Pinpoint the cell where the given text exists, returning its [X, Y] midpoint coordinate. 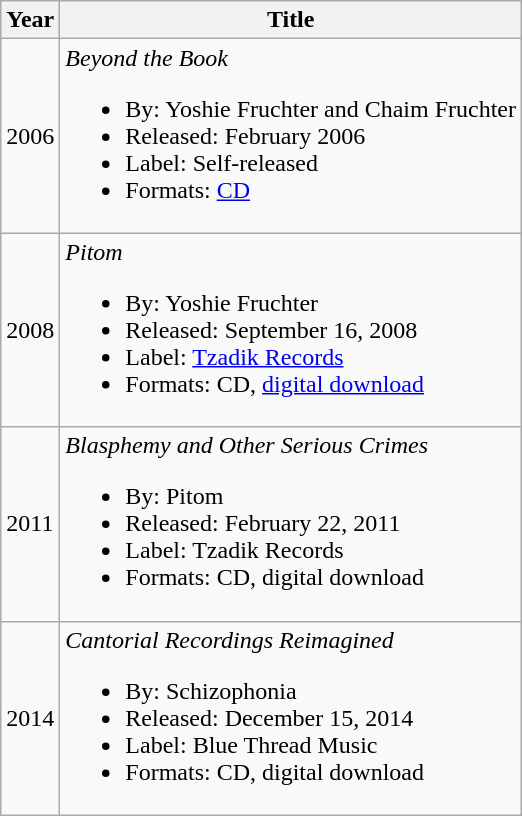
2014 [30, 718]
2008 [30, 330]
Blasphemy and Other Serious CrimesBy: PitomReleased: February 22, 2011Label: Tzadik RecordsFormats: CD, digital download [291, 524]
Title [291, 20]
Year [30, 20]
Cantorial Recordings ReimaginedBy: SchizophoniaReleased: December 15, 2014Label: Blue Thread MusicFormats: CD, digital download [291, 718]
Beyond the BookBy: Yoshie Fruchter and Chaim FruchterReleased: February 2006Label: Self-releasedFormats: CD [291, 136]
2011 [30, 524]
2006 [30, 136]
PitomBy: Yoshie FruchterReleased: September 16, 2008Label: Tzadik RecordsFormats: CD, digital download [291, 330]
